Output the (X, Y) coordinate of the center of the cell containing the given text.  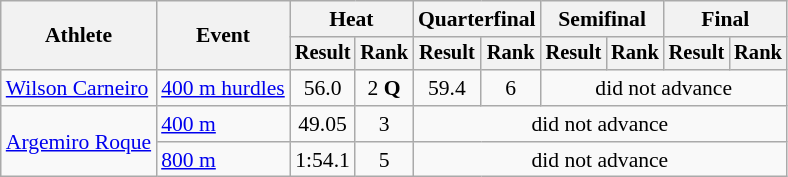
49.05 (323, 124)
2 Q (384, 88)
Heat (352, 19)
Final (726, 19)
400 m hurdles (223, 88)
3 (384, 124)
400 m (223, 124)
Semifinal (602, 19)
Quarterfinal (477, 19)
56.0 (323, 88)
Event (223, 36)
59.4 (447, 88)
6 (511, 88)
Wilson Carneiro (78, 88)
Athlete (78, 36)
Argemiro Roque (78, 142)
